Output the [X, Y] coordinate of the center of the cell containing the given text.  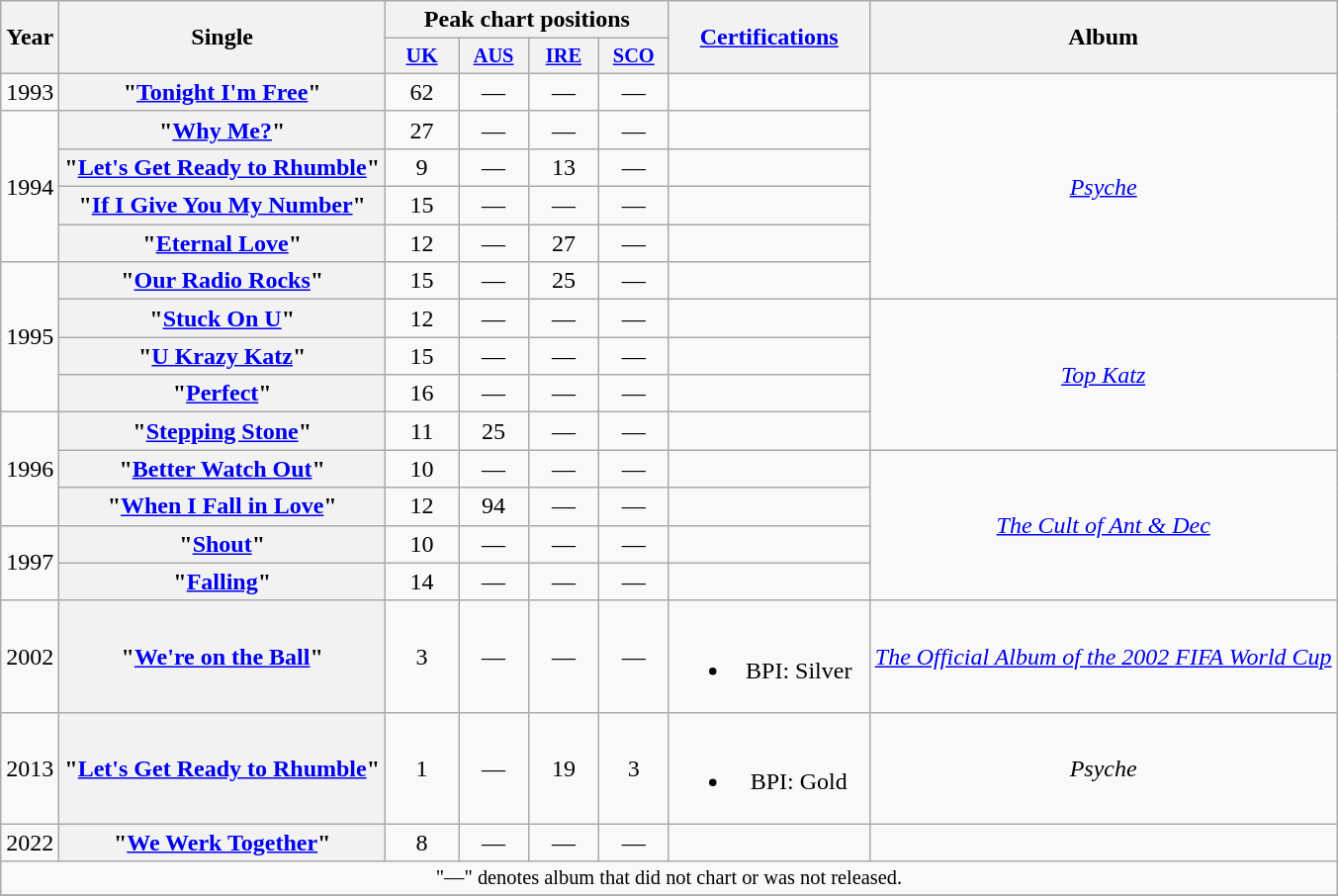
"We Werk Together" [223, 843]
1995 [30, 337]
"—" denotes album that did not chart or was not released. [669, 878]
AUS [494, 56]
The Cult of Ant & Dec [1104, 525]
"Why Me?" [223, 130]
1994 [30, 186]
"U Krazy Katz" [223, 356]
14 [422, 582]
"Stuck On U" [223, 318]
Year [30, 38]
BPI: Silver [769, 657]
Single [223, 38]
Top Katz [1104, 375]
1 [422, 767]
IRE [564, 56]
"When I Fall in Love" [223, 506]
Certifications [769, 38]
1997 [30, 563]
Album [1104, 38]
94 [494, 506]
2022 [30, 843]
"If I Give You My Number" [223, 206]
11 [422, 431]
"Better Watch Out" [223, 469]
"Tonight I'm Free" [223, 92]
9 [422, 167]
1996 [30, 469]
16 [422, 394]
2002 [30, 657]
Peak chart positions [528, 20]
"Falling" [223, 582]
62 [422, 92]
"We're on the Ball" [223, 657]
13 [564, 167]
2013 [30, 767]
8 [422, 843]
SCO [633, 56]
1993 [30, 92]
BPI: Gold [769, 767]
"Eternal Love" [223, 243]
The Official Album of the 2002 FIFA World Cup [1104, 657]
"Shout" [223, 544]
"Stepping Stone" [223, 431]
19 [564, 767]
UK [422, 56]
"Our Radio Rocks" [223, 281]
"Perfect" [223, 394]
